Provide the (X, Y) coordinate of the cell's center where the given text is located.  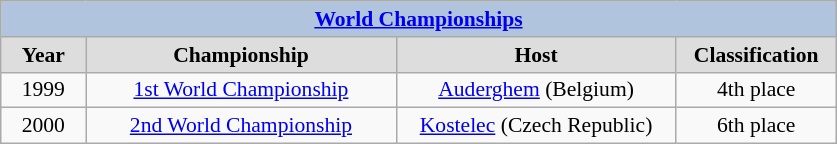
Host (536, 55)
Championship (241, 55)
1999 (44, 90)
Auderghem (Belgium) (536, 90)
6th place (756, 126)
Kostelec (Czech Republic) (536, 126)
2000 (44, 126)
World Championships (419, 19)
Classification (756, 55)
2nd World Championship (241, 126)
1st World Championship (241, 90)
4th place (756, 90)
Year (44, 55)
